Identify which cell holds the provided text, then report its [x, y] central coordinate. 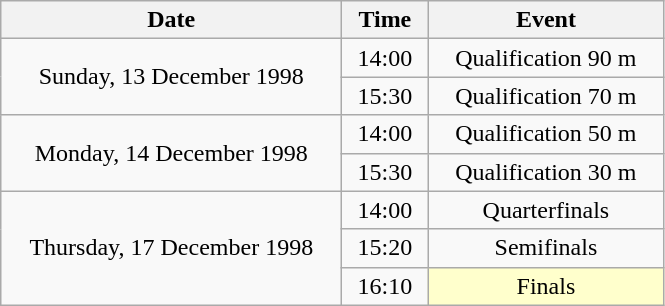
Qualification 50 m [546, 134]
Quarterfinals [546, 210]
Date [172, 20]
Monday, 14 December 1998 [172, 153]
16:10 [385, 286]
Event [546, 20]
Time [385, 20]
Finals [546, 286]
Qualification 90 m [546, 58]
Thursday, 17 December 1998 [172, 248]
Sunday, 13 December 1998 [172, 77]
Semifinals [546, 248]
Qualification 70 m [546, 96]
15:20 [385, 248]
Qualification 30 m [546, 172]
